Capture the cell that displays the provided text and extract its [X, Y] central coordinate. 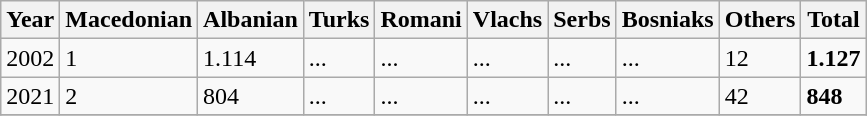
Serbs [582, 20]
1 [129, 58]
Macedonian [129, 20]
2 [129, 96]
Bosniaks [668, 20]
Turks [339, 20]
2021 [30, 96]
12 [760, 58]
1.127 [834, 58]
Others [760, 20]
804 [251, 96]
42 [760, 96]
848 [834, 96]
Romani [421, 20]
Year [30, 20]
1.114 [251, 58]
Vlachs [507, 20]
2002 [30, 58]
Albanian [251, 20]
Total [834, 20]
